Output the [x, y] coordinate of the center of the cell containing the given text.  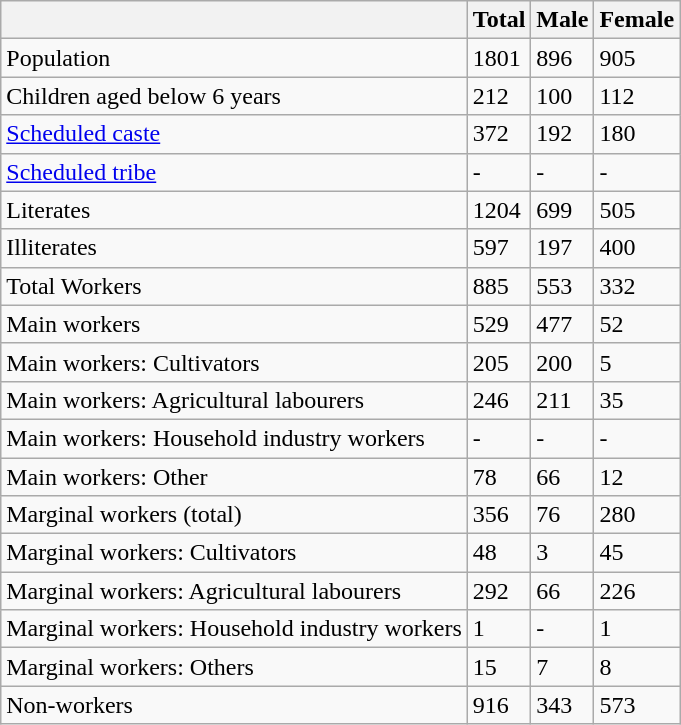
505 [637, 210]
7 [562, 667]
400 [637, 248]
197 [562, 248]
Literates [234, 210]
332 [637, 286]
112 [637, 96]
Main workers: Household industry workers [234, 438]
246 [499, 400]
597 [499, 248]
573 [637, 705]
343 [562, 705]
885 [499, 286]
896 [562, 58]
Main workers: Cultivators [234, 362]
200 [562, 362]
192 [562, 134]
205 [499, 362]
8 [637, 667]
Marginal workers: Others [234, 667]
180 [637, 134]
76 [562, 515]
Scheduled caste [234, 134]
3 [562, 553]
211 [562, 400]
Male [562, 20]
Illiterates [234, 248]
699 [562, 210]
100 [562, 96]
Marginal workers: Household industry workers [234, 629]
Female [637, 20]
Children aged below 6 years [234, 96]
5 [637, 362]
35 [637, 400]
48 [499, 553]
1204 [499, 210]
52 [637, 324]
Total [499, 20]
Scheduled tribe [234, 172]
Marginal workers: Cultivators [234, 553]
Main workers: Agricultural labourers [234, 400]
529 [499, 324]
Non-workers [234, 705]
226 [637, 591]
78 [499, 477]
Marginal workers (total) [234, 515]
916 [499, 705]
905 [637, 58]
Population [234, 58]
372 [499, 134]
356 [499, 515]
553 [562, 286]
280 [637, 515]
Main workers: Other [234, 477]
212 [499, 96]
Main workers [234, 324]
Marginal workers: Agricultural labourers [234, 591]
477 [562, 324]
Total Workers [234, 286]
1801 [499, 58]
15 [499, 667]
292 [499, 591]
12 [637, 477]
45 [637, 553]
